Output the [x, y] coordinate of the center of the cell containing the given text.  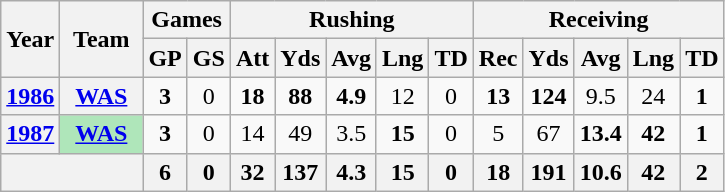
24 [653, 96]
5 [498, 134]
13 [498, 96]
Att [252, 58]
6 [165, 172]
191 [548, 172]
67 [548, 134]
Games [186, 20]
GP [165, 58]
Team [102, 39]
GS [208, 58]
4.3 [352, 172]
32 [252, 172]
9.5 [600, 96]
1986 [30, 96]
49 [300, 134]
Rec [498, 58]
12 [402, 96]
1987 [30, 134]
Rushing [352, 20]
88 [300, 96]
124 [548, 96]
2 [702, 172]
10.6 [600, 172]
13.4 [600, 134]
Receiving [598, 20]
3.5 [352, 134]
14 [252, 134]
Year [30, 39]
137 [300, 172]
4.9 [352, 96]
